Pinpoint the cell where the given text exists, returning its (x, y) midpoint coordinate. 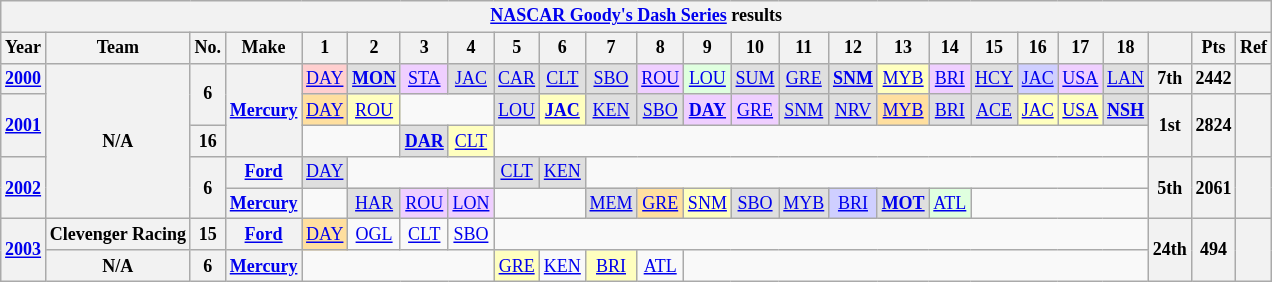
NSH (1126, 110)
4 (471, 48)
NASCAR Goody's Dash Series results (636, 16)
HCY (994, 78)
2002 (24, 188)
MOT (903, 204)
MON (374, 78)
Ref (1254, 48)
2000 (24, 78)
NRV (854, 110)
MEM (611, 204)
2442 (1214, 78)
Team (118, 48)
STA (424, 78)
ACE (994, 110)
13 (903, 48)
DAR (424, 140)
LON (471, 204)
18 (1126, 48)
Make (263, 48)
5 (517, 48)
17 (1080, 48)
2 (374, 48)
Clevenger Racing (118, 234)
7 (611, 48)
3 (424, 48)
14 (950, 48)
5th (1170, 188)
7th (1170, 78)
8 (660, 48)
494 (1214, 250)
SUM (755, 78)
2824 (1214, 125)
10 (755, 48)
CAR (517, 78)
LAN (1126, 78)
12 (854, 48)
Year (24, 48)
24th (1170, 250)
11 (804, 48)
2003 (24, 250)
1st (1170, 125)
2001 (24, 125)
9 (708, 48)
2061 (1214, 188)
Pts (1214, 48)
No. (208, 48)
HAR (374, 204)
OGL (374, 234)
1 (325, 48)
